Output the (x, y) coordinate of the center of the cell containing the given text.  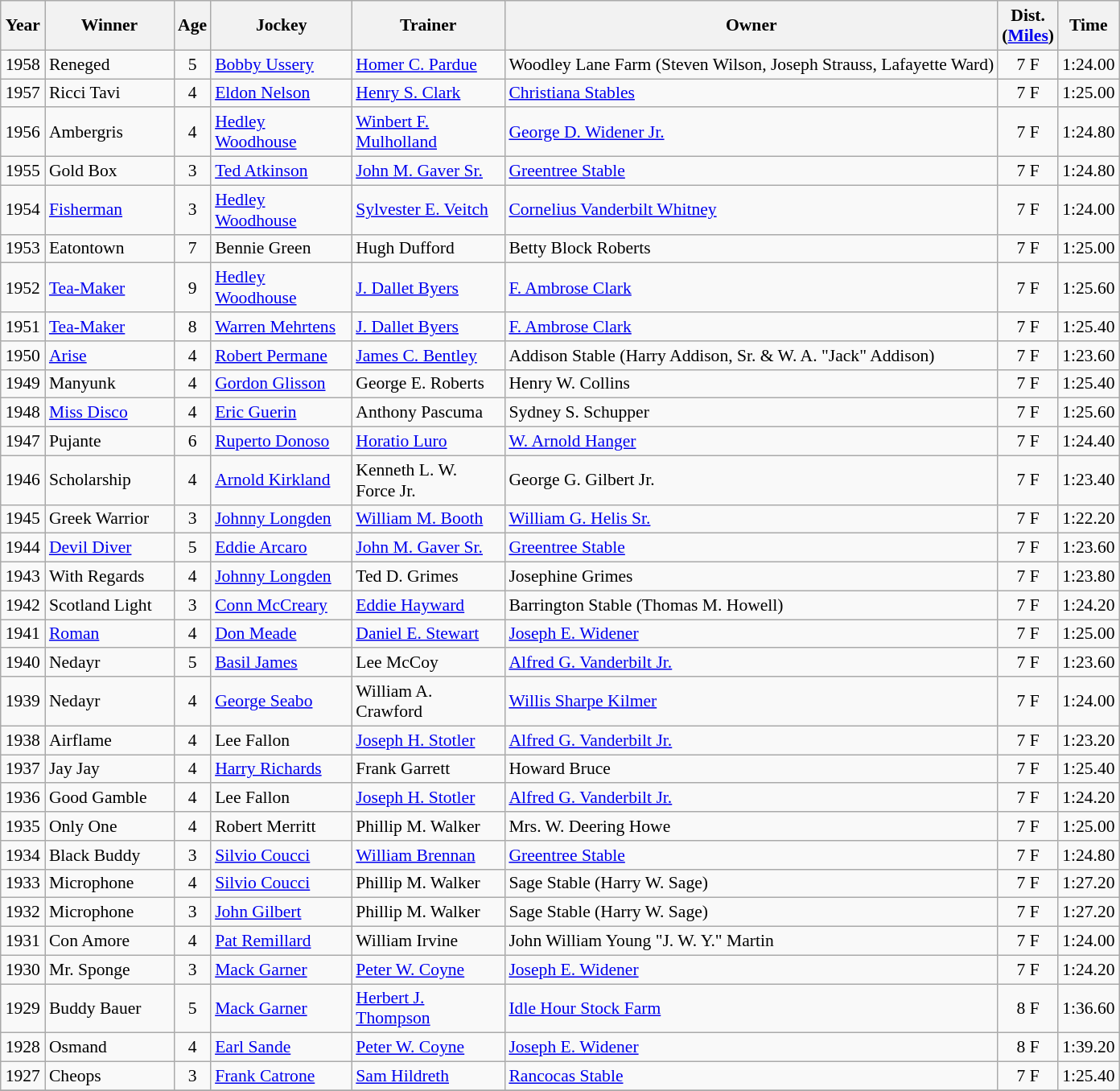
William Brennan (428, 855)
Dist. (Miles) (1028, 26)
1928 (23, 1048)
Anthony Pascuma (428, 413)
Arnold Kirkland (282, 480)
Homer C. Pardue (428, 64)
Conn McCreary (282, 605)
6 (192, 442)
Scholarship (109, 480)
1:24.40 (1088, 442)
George Seabo (282, 702)
Hugh Dufford (428, 249)
Trainer (428, 26)
Bobby Ussery (282, 64)
1:23.20 (1088, 740)
Black Buddy (109, 855)
Daniel E. Stewart (428, 634)
Reneged (109, 64)
Ricci Tavi (109, 93)
Addison Stable (Harry Addison, Sr. & W. A. "Jack" Addison) (751, 356)
1934 (23, 855)
1933 (23, 883)
John Gilbert (282, 912)
1931 (23, 941)
Eddie Arcaro (282, 548)
1942 (23, 605)
Airflame (109, 740)
Ambergris (109, 132)
1939 (23, 702)
Manyunk (109, 384)
1940 (23, 663)
Devil Diver (109, 548)
Con Amore (109, 941)
Mr. Sponge (109, 970)
Ted D. Grimes (428, 577)
Time (1088, 26)
1:23.80 (1088, 577)
1952 (23, 288)
Horatio Luro (428, 442)
Pujante (109, 442)
1954 (23, 209)
1958 (23, 64)
William Irvine (428, 941)
Barrington Stable (Thomas M. Howell) (751, 605)
John William Young "J. W. Y." Martin (751, 941)
Henry S. Clark (428, 93)
1932 (23, 912)
Roman (109, 634)
Kenneth L. W. Force Jr. (428, 480)
Winner (109, 26)
1953 (23, 249)
Fisherman (109, 209)
Osmand (109, 1048)
9 (192, 288)
Herbert J. Thompson (428, 1009)
7 (192, 249)
Idle Hour Stock Farm (751, 1009)
1955 (23, 171)
1951 (23, 327)
1943 (23, 577)
George E. Roberts (428, 384)
1929 (23, 1009)
1:39.20 (1088, 1048)
Winbert F. Mulholland (428, 132)
Year (23, 26)
1956 (23, 132)
Earl Sande (282, 1048)
Willis Sharpe Kilmer (751, 702)
Woodley Lane Farm (Steven Wilson, Joseph Strauss, Lafayette Ward) (751, 64)
1948 (23, 413)
Arise (109, 356)
Ted Atkinson (282, 171)
1944 (23, 548)
1941 (23, 634)
1:36.60 (1088, 1009)
1:22.20 (1088, 519)
1936 (23, 798)
1945 (23, 519)
Robert Permane (282, 356)
Gordon Glisson (282, 384)
Age (192, 26)
W. Arnold Hanger (751, 442)
Henry W. Collins (751, 384)
1949 (23, 384)
Rancocas Stable (751, 1077)
Only One (109, 826)
Sydney S. Schupper (751, 413)
Gold Box (109, 171)
Good Gamble (109, 798)
Frank Garrett (428, 769)
1938 (23, 740)
George D. Widener Jr. (751, 132)
1:23.40 (1088, 480)
Warren Mehrtens (282, 327)
1935 (23, 826)
Howard Bruce (751, 769)
Sam Hildreth (428, 1077)
Owner (751, 26)
James C. Bentley (428, 356)
Bennie Green (282, 249)
Mrs. W. Deering Howe (751, 826)
Robert Merritt (282, 826)
Betty Block Roberts (751, 249)
Basil James (282, 663)
Frank Catrone (282, 1077)
Don Meade (282, 634)
Christiana Stables (751, 93)
William A. Crawford (428, 702)
Ruperto Donoso (282, 442)
Eddie Hayward (428, 605)
8 (192, 327)
1927 (23, 1077)
1937 (23, 769)
Miss Disco (109, 413)
George G. Gilbert Jr. (751, 480)
1950 (23, 356)
Cheops (109, 1077)
Eatontown (109, 249)
With Regards (109, 577)
Scotland Light (109, 605)
Harry Richards (282, 769)
1930 (23, 970)
Buddy Bauer (109, 1009)
Sylvester E. Veitch (428, 209)
1946 (23, 480)
Eric Guerin (282, 413)
1957 (23, 93)
Jockey (282, 26)
Greek Warrior (109, 519)
Josephine Grimes (751, 577)
Jay Jay (109, 769)
1947 (23, 442)
Cornelius Vanderbilt Whitney (751, 209)
Lee McCoy (428, 663)
Eldon Nelson (282, 93)
William G. Helis Sr. (751, 519)
Pat Remillard (282, 941)
William M. Booth (428, 519)
